Locate the cell with the specified text and output its (x, y) center coordinate. 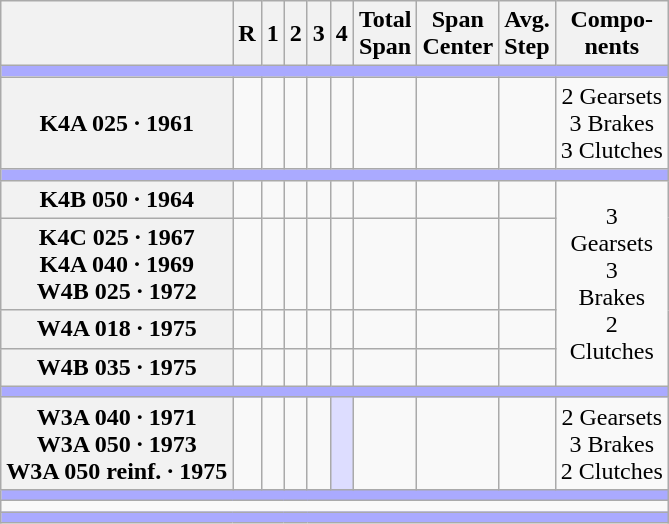
Avg.Step (528, 34)
3Gearsets3Brakes2Clutches (612, 283)
K4C 025 · 1967K4A 040 · 1969W4B 025 · 1972 (117, 264)
4 (342, 34)
R (247, 34)
SpanCenter (458, 34)
W3A 040 · 1971W3A 050 · 1973W3A 050 reinf. · 1975 (117, 443)
2 (296, 34)
3 (318, 34)
W4B 035 · 1975 (117, 367)
W4A 018 · 1975 (117, 329)
1 (272, 34)
K4A 025 · 1961 (117, 123)
K4B 050 · 1964 (117, 199)
2 Gearsets3 Brakes3 Clutches (612, 123)
Compo-nents (612, 34)
2 Gearsets3 Brakes2 Clutches (612, 443)
TotalSpan (385, 34)
